Output the (x, y) coordinate of the center of the cell containing the given text.  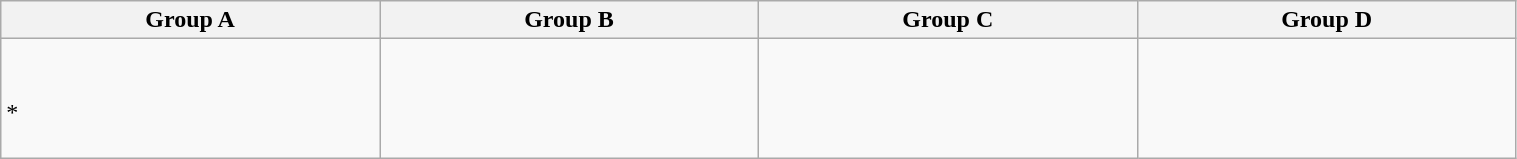
* (190, 98)
Group D (1326, 20)
Group C (948, 20)
Group A (190, 20)
Group B (570, 20)
